Detect which cell encompasses the target text, then output its [x, y] center coordinate. 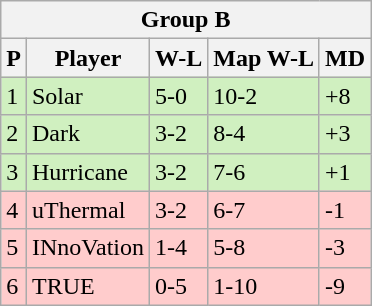
W-L [179, 58]
4 [14, 210]
+3 [344, 134]
uThermal [88, 210]
1-4 [179, 248]
8-4 [264, 134]
MD [344, 58]
6-7 [264, 210]
P [14, 58]
Map W-L [264, 58]
Group B [186, 20]
3 [14, 172]
INnoVation [88, 248]
5-0 [179, 96]
Player [88, 58]
Solar [88, 96]
7-6 [264, 172]
+1 [344, 172]
2 [14, 134]
Dark [88, 134]
+8 [344, 96]
5-8 [264, 248]
-3 [344, 248]
1-10 [264, 286]
0-5 [179, 286]
-1 [344, 210]
TRUE [88, 286]
1 [14, 96]
Hurricane [88, 172]
10-2 [264, 96]
5 [14, 248]
-9 [344, 286]
6 [14, 286]
